Extract the [X, Y] coordinate from the center of the cell holding the provided text.  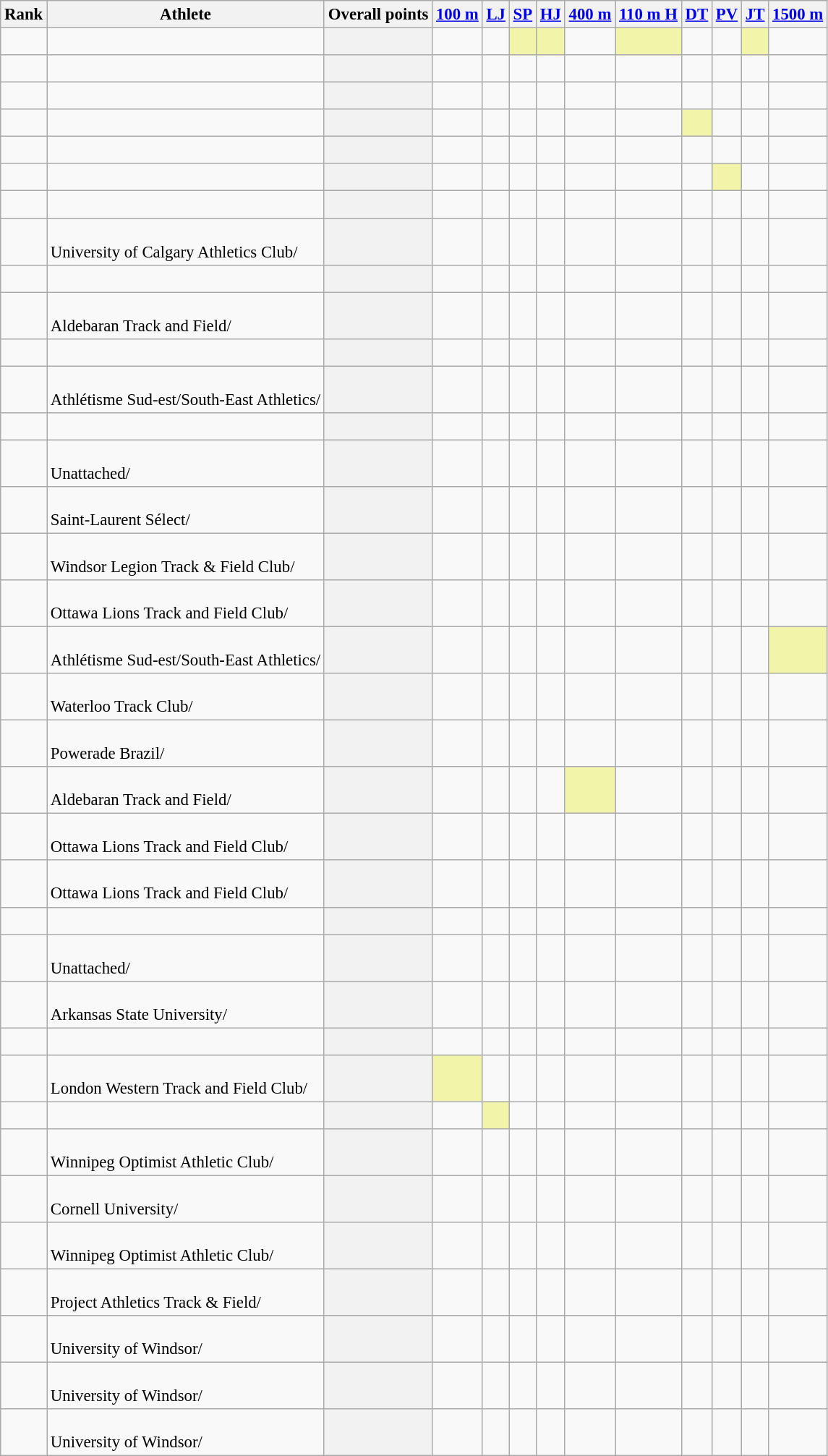
Overall points [377, 14]
Cornell University/ [186, 1199]
SP [522, 14]
LJ [496, 14]
1500 m [798, 14]
Waterloo Track Club/ [186, 697]
400 m [590, 14]
Athlete [186, 14]
110 m H [649, 14]
Windsor Legion Track & Field Club/ [186, 557]
London Western Track and Field Club/ [186, 1079]
JT [755, 14]
Arkansas State University/ [186, 1004]
HJ [551, 14]
DT [696, 14]
Saint-Laurent Sélect/ [186, 511]
PV [727, 14]
Rank [24, 14]
Project Athletics Track & Field/ [186, 1293]
Powerade Brazil/ [186, 744]
100 m [457, 14]
University of Calgary Athletics Club/ [186, 242]
